Provide the [X, Y] coordinate of the cell's center where the given text is located.  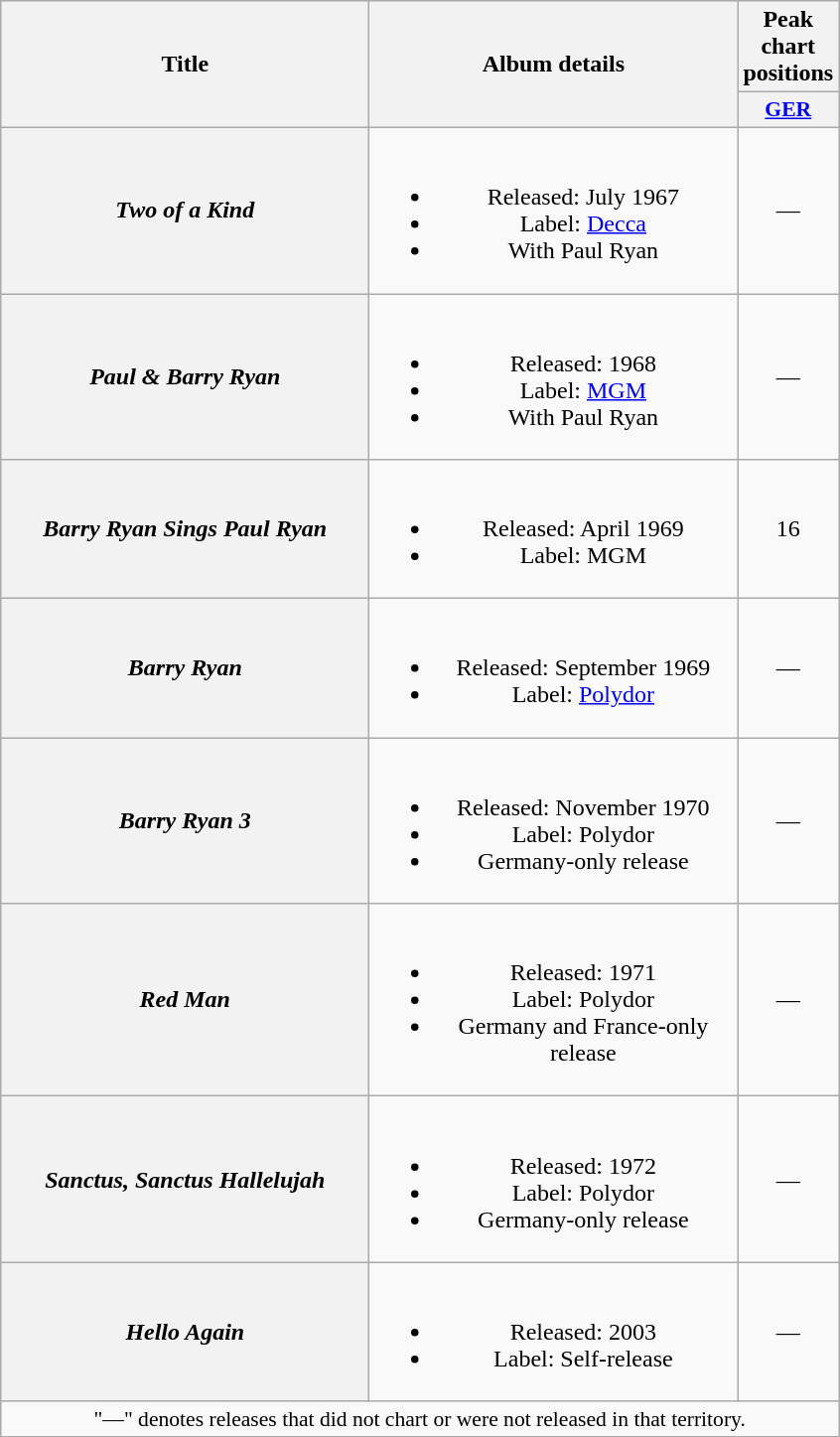
16 [788, 529]
Released: September 1969Label: Polydor [554, 668]
Released: November 1970Label: PolydorGermany-only release [554, 820]
Hello Again [185, 1332]
Released: 1972Label: PolydorGermany-only release [554, 1180]
Barry Ryan 3 [185, 820]
Released: 1971Label: PolydorGermany and France-only release [554, 1000]
Paul & Barry Ryan [185, 377]
Barry Ryan [185, 668]
Released: April 1969Label: MGM [554, 529]
Red Man [185, 1000]
Barry Ryan Sings Paul Ryan [185, 529]
Title [185, 65]
Peak chart positions [788, 47]
GER [788, 110]
Released: 2003Label: Self-release [554, 1332]
Two of a Kind [185, 211]
Album details [554, 65]
"—" denotes releases that did not chart or were not released in that territory. [420, 1419]
Sanctus, Sanctus Hallelujah [185, 1180]
Released: 1968Label: MGMWith Paul Ryan [554, 377]
Released: July 1967Label: DeccaWith Paul Ryan [554, 211]
